Search for the cell housing the specified text and yield its [X, Y] center coordinate. 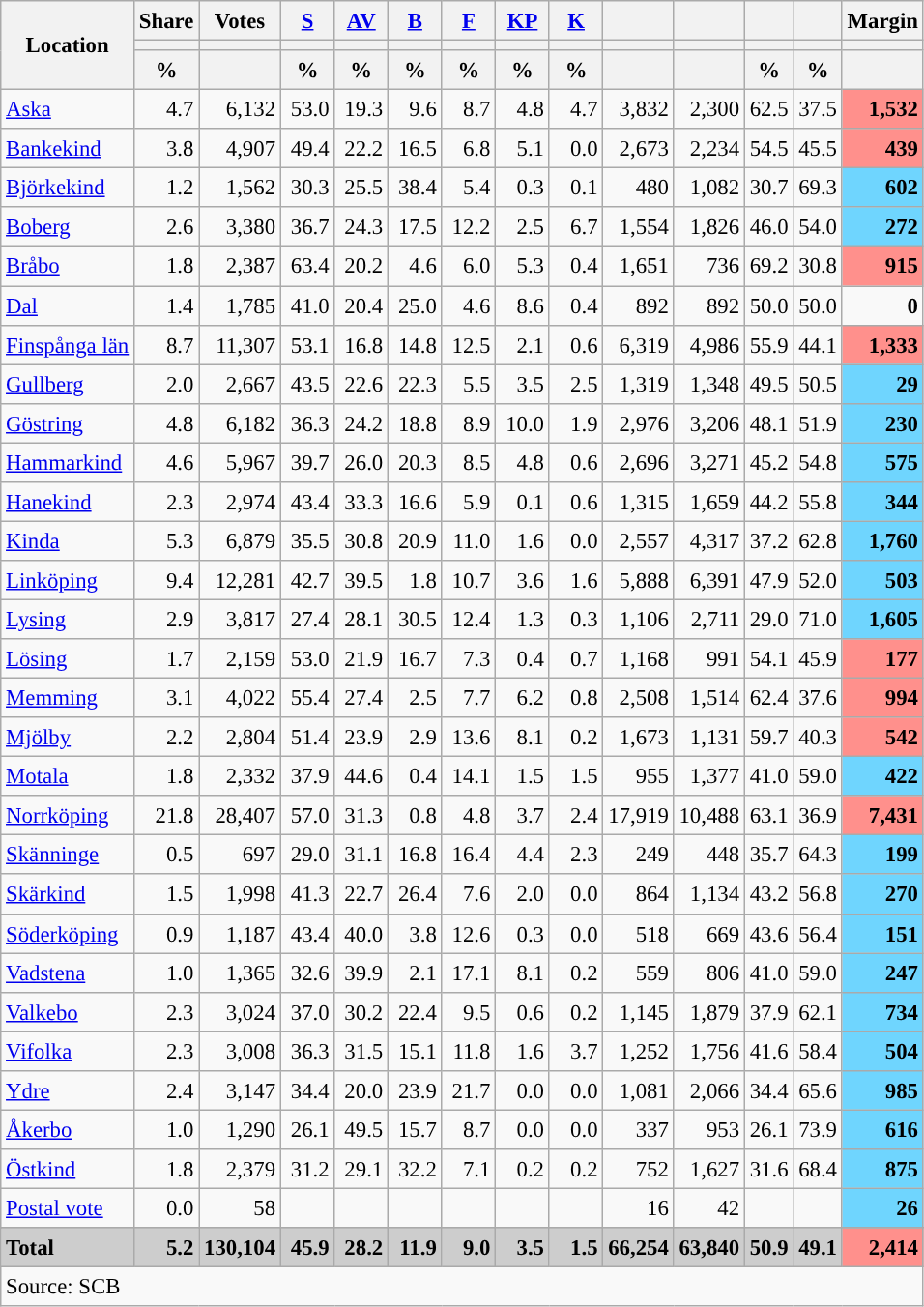
17,919 [638, 816]
15.1 [416, 1052]
1,333 [882, 344]
5.9 [469, 503]
24.3 [361, 226]
542 [882, 737]
1,659 [709, 503]
5,967 [240, 462]
32.6 [307, 973]
Kinda [68, 541]
875 [882, 1170]
58 [240, 1208]
9.4 [166, 580]
28,407 [240, 816]
2,711 [709, 619]
864 [638, 895]
22.3 [416, 385]
Åkerbo [68, 1129]
22.4 [416, 1011]
Lösing [68, 659]
19.3 [361, 110]
22.6 [361, 385]
31.3 [361, 816]
4,907 [240, 149]
6.7 [576, 226]
Memming [68, 698]
12.5 [469, 344]
21.7 [469, 1090]
2,332 [240, 777]
439 [882, 149]
24.2 [361, 423]
249 [638, 855]
16.4 [469, 855]
0 [882, 305]
3,271 [709, 462]
1,562 [240, 188]
44.1 [818, 344]
22.2 [361, 149]
1,290 [240, 1129]
6.0 [469, 267]
69.3 [818, 188]
994 [882, 698]
40.3 [818, 737]
7.3 [469, 659]
64.3 [818, 855]
49.4 [307, 149]
26.0 [361, 462]
54.8 [818, 462]
736 [709, 267]
Boberg [68, 226]
5.1 [523, 149]
21.8 [166, 816]
55.4 [307, 698]
68.4 [818, 1170]
11,307 [240, 344]
31.5 [361, 1052]
Vadstena [68, 973]
806 [709, 973]
63,840 [709, 1247]
2,696 [638, 462]
20.0 [361, 1090]
Mjölby [68, 737]
575 [882, 462]
752 [638, 1170]
2,379 [240, 1170]
16 [638, 1208]
3.1 [166, 698]
1,319 [638, 385]
56.8 [818, 895]
Source: SCB [462, 1288]
32.2 [416, 1170]
4,986 [709, 344]
28.1 [361, 619]
62.4 [768, 698]
2,300 [709, 110]
55.8 [818, 503]
1,998 [240, 895]
6,182 [240, 423]
4.4 [523, 855]
41.6 [768, 1052]
6,391 [709, 580]
14.8 [416, 344]
985 [882, 1090]
177 [882, 659]
734 [882, 1011]
66,254 [638, 1247]
1,348 [709, 385]
28.2 [361, 1247]
230 [882, 423]
71.0 [818, 619]
46.0 [768, 226]
2,508 [638, 698]
518 [638, 934]
6.8 [469, 149]
56.4 [818, 934]
669 [709, 934]
8.5 [469, 462]
31.2 [307, 1170]
51.4 [307, 737]
247 [882, 973]
37.2 [768, 541]
1,605 [882, 619]
62.8 [818, 541]
4,317 [709, 541]
5,888 [638, 580]
20.9 [416, 541]
Norrköping [68, 816]
39.9 [361, 973]
559 [638, 973]
73.9 [818, 1129]
1,187 [240, 934]
37.6 [818, 698]
991 [709, 659]
Total [68, 1247]
50.9 [768, 1247]
S [307, 21]
1,826 [709, 226]
Margin [882, 21]
3.6 [523, 580]
Söderköping [68, 934]
31.6 [768, 1170]
8.6 [523, 305]
1,134 [709, 895]
1,756 [709, 1052]
63.1 [768, 816]
1,252 [638, 1052]
1.4 [166, 305]
AV [361, 21]
3,008 [240, 1052]
Göstring [68, 423]
62.1 [818, 1011]
31.1 [361, 855]
Motala [68, 777]
K [576, 21]
1.7 [166, 659]
Dal [68, 305]
42 [709, 1208]
54.0 [818, 226]
7.6 [469, 895]
2,159 [240, 659]
6,132 [240, 110]
0.9 [166, 934]
9.6 [416, 110]
16.6 [416, 503]
1,651 [638, 267]
35.5 [307, 541]
1,514 [709, 698]
59.7 [768, 737]
Hammarkind [68, 462]
0.7 [576, 659]
5.2 [166, 1247]
3,817 [240, 619]
602 [882, 188]
504 [882, 1052]
6,879 [240, 541]
B [416, 21]
43.5 [307, 385]
2,557 [638, 541]
1,377 [709, 777]
8.9 [469, 423]
448 [709, 855]
337 [638, 1129]
20.3 [416, 462]
29.1 [361, 1170]
22.7 [361, 895]
57.0 [307, 816]
45.5 [818, 149]
12.6 [469, 934]
10.7 [469, 580]
49.1 [818, 1247]
KP [523, 21]
2,234 [709, 149]
2,387 [240, 267]
2,673 [638, 149]
63.4 [307, 267]
1,760 [882, 541]
11.8 [469, 1052]
1,131 [709, 737]
Postal vote [68, 1208]
503 [882, 580]
1,106 [638, 619]
6.2 [523, 698]
Östkind [68, 1170]
43.2 [768, 895]
130,104 [240, 1247]
2,414 [882, 1247]
1.2 [166, 188]
1,168 [638, 659]
422 [882, 777]
272 [882, 226]
11.0 [469, 541]
Finspånga län [68, 344]
1,785 [240, 305]
13.6 [469, 737]
2.6 [166, 226]
Linköping [68, 580]
4,022 [240, 698]
3,024 [240, 1011]
69.2 [768, 267]
51.9 [818, 423]
1,627 [709, 1170]
Gullberg [68, 385]
37.5 [818, 110]
3,147 [240, 1090]
55.9 [768, 344]
40.0 [361, 934]
Share [166, 21]
25.5 [361, 188]
Lysing [68, 619]
18.8 [416, 423]
39.7 [307, 462]
48.1 [768, 423]
616 [882, 1129]
Aska [68, 110]
52.0 [818, 580]
199 [882, 855]
7.7 [469, 698]
2,066 [709, 1090]
1.3 [523, 619]
2,804 [240, 737]
270 [882, 895]
50.5 [818, 385]
11.9 [416, 1247]
Bankekind [68, 149]
Ydre [68, 1090]
17.1 [469, 973]
44.2 [768, 503]
54.1 [768, 659]
5.5 [469, 385]
Skänninge [68, 855]
697 [240, 855]
26.4 [416, 895]
10,488 [709, 816]
1,315 [638, 503]
30.3 [307, 188]
1,879 [709, 1011]
955 [638, 777]
3,380 [240, 226]
1,145 [638, 1011]
65.6 [818, 1090]
9.0 [469, 1247]
20.2 [361, 267]
6,319 [638, 344]
15.7 [416, 1129]
12.4 [469, 619]
12,281 [240, 580]
1.9 [576, 423]
915 [882, 267]
Vifolka [68, 1052]
1,082 [709, 188]
3,832 [638, 110]
2,667 [240, 385]
42.7 [307, 580]
F [469, 21]
14.1 [469, 777]
54.5 [768, 149]
344 [882, 503]
151 [882, 934]
Location [68, 45]
29 [882, 385]
Votes [240, 21]
38.4 [416, 188]
2.2 [166, 737]
1,081 [638, 1090]
0.5 [166, 855]
37.0 [307, 1011]
30.5 [416, 619]
21.9 [361, 659]
30.7 [768, 188]
36.7 [307, 226]
953 [709, 1129]
12.2 [469, 226]
62.5 [768, 110]
2,974 [240, 503]
Hanekind [68, 503]
25.0 [416, 305]
41.3 [307, 895]
17.5 [416, 226]
47.9 [768, 580]
35.7 [768, 855]
7,431 [882, 816]
10.0 [523, 423]
43.6 [768, 934]
53.1 [307, 344]
45.2 [768, 462]
16.7 [416, 659]
480 [638, 188]
1,532 [882, 110]
1,365 [240, 973]
58.4 [818, 1052]
9.5 [469, 1011]
33.3 [361, 503]
1,673 [638, 737]
1,554 [638, 226]
30.2 [361, 1011]
39.5 [361, 580]
36.9 [818, 816]
26 [882, 1208]
5.4 [469, 188]
44.6 [361, 777]
3,206 [709, 423]
Björkekind [68, 188]
Bråbo [68, 267]
20.4 [361, 305]
Skärkind [68, 895]
16.5 [416, 149]
7.1 [469, 1170]
Valkebo [68, 1011]
2,976 [638, 423]
